Locate the cell with the specified text and output its (x, y) center coordinate. 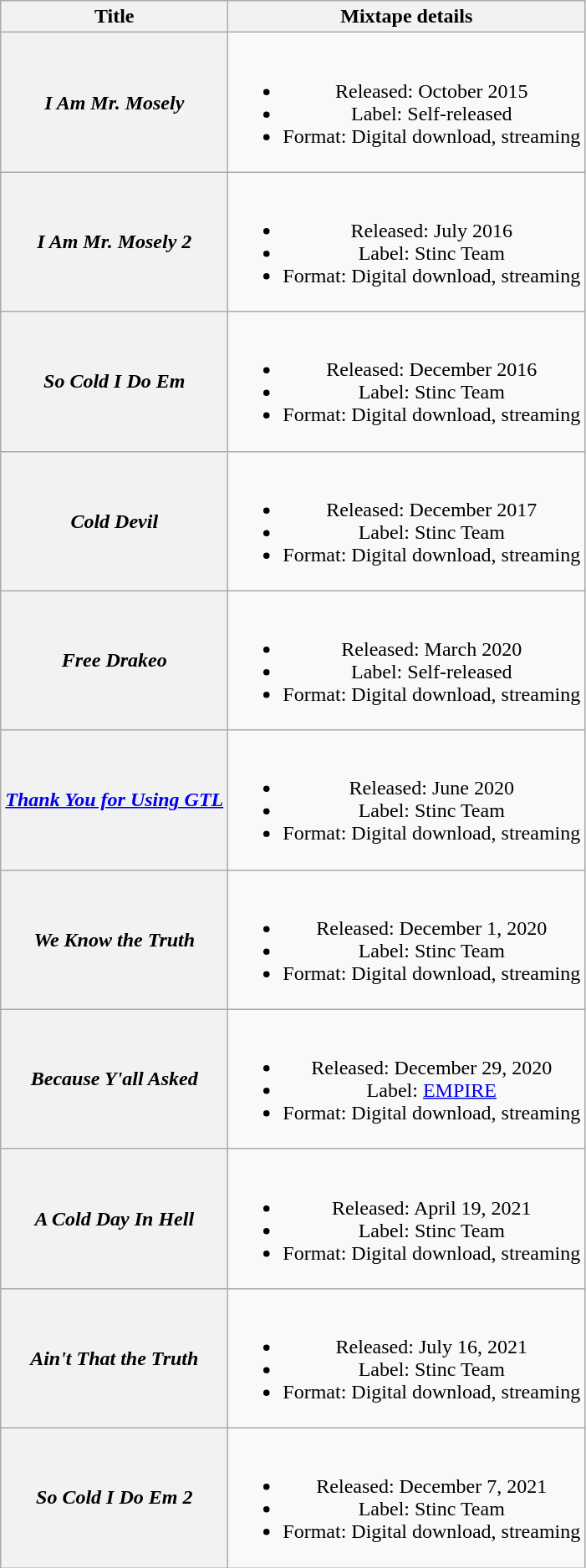
Released: March 2020Label: Self-releasedFormat: Digital download, streaming (406, 660)
Released: December 1, 2020Label: Stinc TeamFormat: Digital download, streaming (406, 939)
So Cold I Do Em (115, 381)
Title (115, 17)
Released: October 2015Label: Self-releasedFormat: Digital download, streaming (406, 102)
I Am Mr. Mosely 2 (115, 242)
Mixtape details (406, 17)
Because Y'all Asked (115, 1079)
Cold Devil (115, 521)
Thank You for Using GTL (115, 800)
I Am Mr. Mosely (115, 102)
We Know the Truth (115, 939)
Released: July 16, 2021Label: Stinc TeamFormat: Digital download, streaming (406, 1358)
Free Drakeo (115, 660)
Released: December 2017Label: Stinc TeamFormat: Digital download, streaming (406, 521)
Released: June 2020Label: Stinc TeamFormat: Digital download, streaming (406, 800)
Released: April 19, 2021Label: Stinc TeamFormat: Digital download, streaming (406, 1218)
Released: July 2016Label: Stinc TeamFormat: Digital download, streaming (406, 242)
So Cold I Do Em 2 (115, 1497)
Ain't That the Truth (115, 1358)
A Cold Day In Hell (115, 1218)
Released: December 2016Label: Stinc TeamFormat: Digital download, streaming (406, 381)
Released: December 29, 2020Label: EMPIREFormat: Digital download, streaming (406, 1079)
Released: December 7, 2021Label: Stinc TeamFormat: Digital download, streaming (406, 1497)
